Detect which cell encompasses the target text, then output its (X, Y) center coordinate. 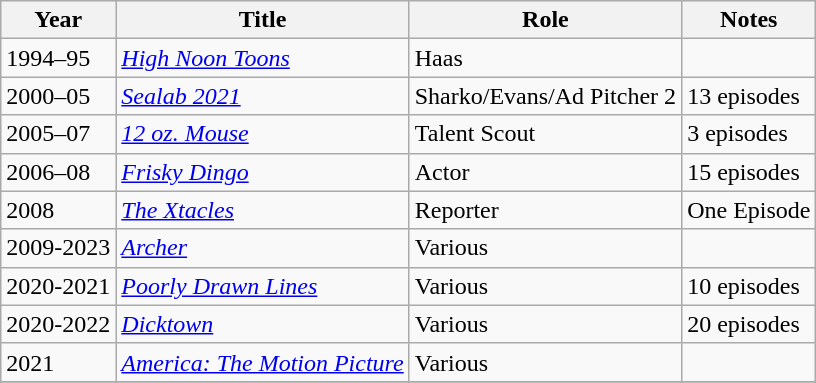
20 episodes (749, 324)
Frisky Dingo (262, 172)
Reporter (545, 210)
12 oz. Mouse (262, 134)
America: The Motion Picture (262, 362)
2020-2022 (58, 324)
2009-2023 (58, 248)
2021 (58, 362)
3 episodes (749, 134)
Title (262, 20)
2020-2021 (58, 286)
15 episodes (749, 172)
2005–07 (58, 134)
Actor (545, 172)
Dicktown (262, 324)
10 episodes (749, 286)
Year (58, 20)
Role (545, 20)
One Episode (749, 210)
Notes (749, 20)
2008 (58, 210)
Poorly Drawn Lines (262, 286)
2000–05 (58, 96)
The Xtacles (262, 210)
Talent Scout (545, 134)
Sealab 2021 (262, 96)
High Noon Toons (262, 58)
2006–08 (58, 172)
13 episodes (749, 96)
1994–95 (58, 58)
Haas (545, 58)
Sharko/Evans/Ad Pitcher 2 (545, 96)
Archer (262, 248)
